From the cell containing the given text, extract its center point as (x, y) coordinate. 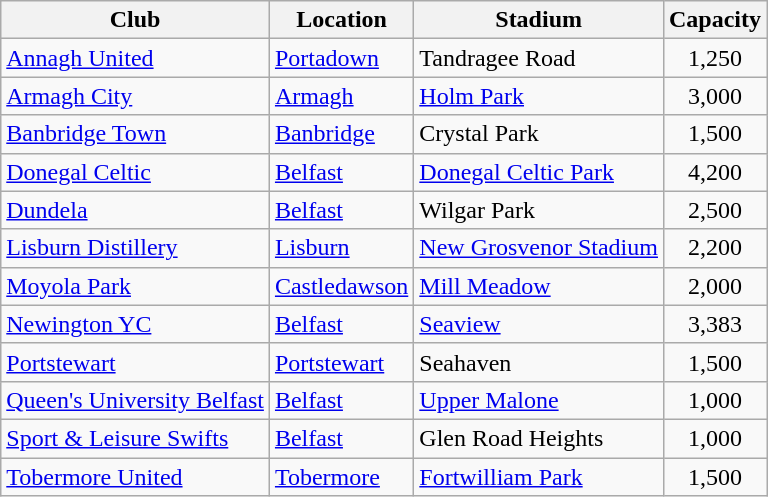
Queen's University Belfast (136, 400)
Tobermore United (136, 477)
Armagh City (136, 96)
Holm Park (539, 96)
Tandragee Road (539, 58)
4,200 (714, 172)
Lisburn Distillery (136, 248)
Wilgar Park (539, 210)
Donegal Celtic Park (539, 172)
Location (341, 20)
Dundela (136, 210)
2,200 (714, 248)
Crystal Park (539, 134)
Portadown (341, 58)
Moyola Park (136, 286)
Lisburn (341, 248)
Fortwilliam Park (539, 477)
Seahaven (539, 362)
Stadium (539, 20)
Banbridge Town (136, 134)
Annagh United (136, 58)
Sport & Leisure Swifts (136, 438)
Banbridge (341, 134)
Newington YC (136, 324)
Mill Meadow (539, 286)
Seaview (539, 324)
Tobermore (341, 477)
New Grosvenor Stadium (539, 248)
2,500 (714, 210)
Armagh (341, 96)
Upper Malone (539, 400)
1,250 (714, 58)
Glen Road Heights (539, 438)
Club (136, 20)
Castledawson (341, 286)
2,000 (714, 286)
3,000 (714, 96)
Donegal Celtic (136, 172)
3,383 (714, 324)
Capacity (714, 20)
